Identify which cell holds the provided text, then report its (x, y) central coordinate. 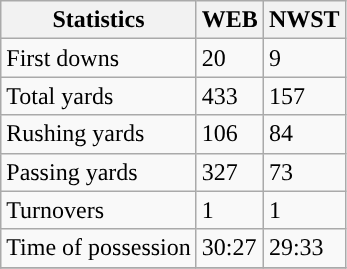
433 (230, 96)
First downs (99, 58)
84 (304, 134)
Rushing yards (99, 134)
Statistics (99, 20)
73 (304, 172)
Turnovers (99, 210)
157 (304, 96)
Passing yards (99, 172)
9 (304, 58)
20 (230, 58)
30:27 (230, 248)
29:33 (304, 248)
327 (230, 172)
Total yards (99, 96)
Time of possession (99, 248)
106 (230, 134)
NWST (304, 20)
WEB (230, 20)
